For the text-containing cell, return its midpoint in (x, y) coordinate format. 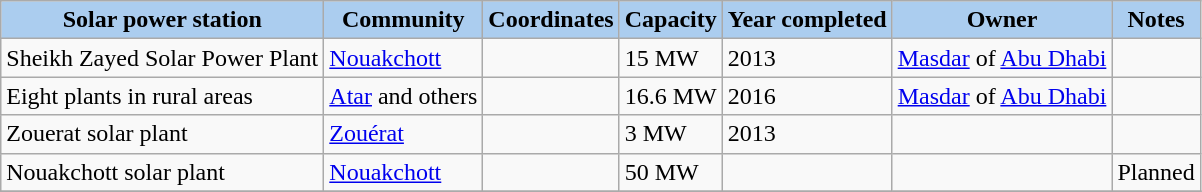
Notes (1156, 20)
Atar and others (404, 96)
3 MW (670, 134)
Planned (1156, 172)
Solar power station (162, 20)
Nouakchott solar plant (162, 172)
Eight plants in rural areas (162, 96)
Owner (1002, 20)
16.6 MW (670, 96)
Year completed (807, 20)
15 MW (670, 58)
Community (404, 20)
Capacity (670, 20)
50 MW (670, 172)
Coordinates (551, 20)
2016 (807, 96)
Sheikh Zayed Solar Power Plant (162, 58)
Zouérat (404, 134)
Zouerat solar plant (162, 134)
